Provide the [x, y] coordinate of the cell's center where the given text is located.  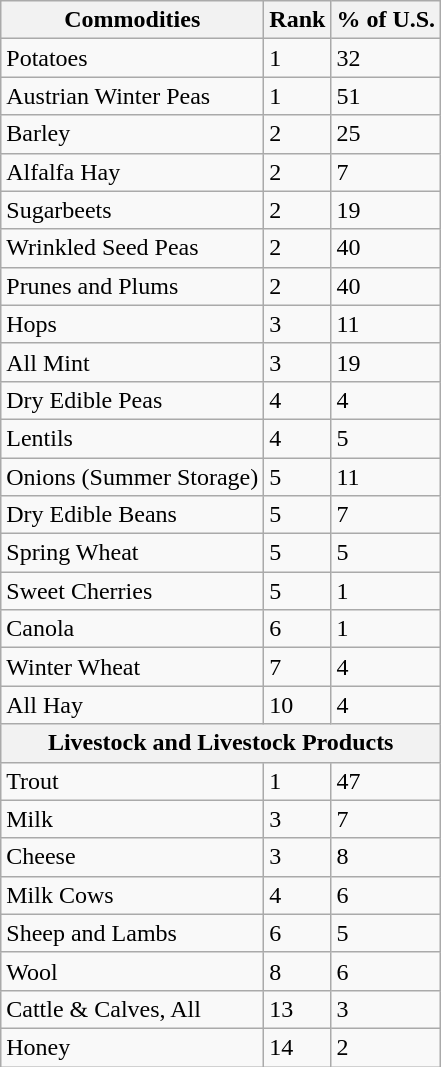
51 [386, 96]
All Hay [132, 705]
% of U.S. [386, 20]
Wrinkled Seed Peas [132, 248]
Cheese [132, 857]
Milk [132, 819]
Wool [132, 971]
32 [386, 58]
Winter Wheat [132, 667]
Spring Wheat [132, 553]
Barley [132, 134]
14 [298, 1047]
Commodities [132, 20]
Rank [298, 20]
Sweet Cherries [132, 591]
Lentils [132, 438]
Hops [132, 324]
Potatoes [132, 58]
Milk Cows [132, 895]
47 [386, 781]
Dry Edible Peas [132, 400]
Honey [132, 1047]
Sheep and Lambs [132, 933]
Onions (Summer Storage) [132, 477]
Livestock and Livestock Products [221, 743]
Dry Edible Beans [132, 515]
Austrian Winter Peas [132, 96]
Sugarbeets [132, 210]
Prunes and Plums [132, 286]
Cattle & Calves, All [132, 1009]
Trout [132, 781]
13 [298, 1009]
All Mint [132, 362]
Alfalfa Hay [132, 172]
10 [298, 705]
Canola [132, 629]
25 [386, 134]
